Locate the cell with the specified text and output its [x, y] center coordinate. 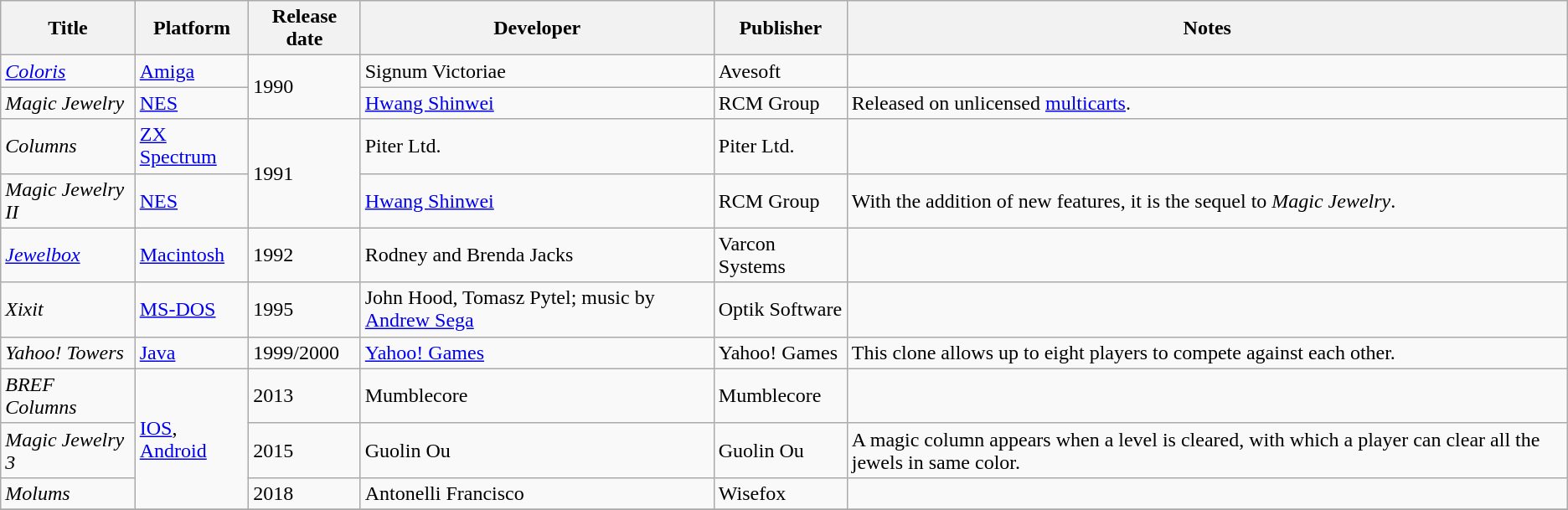
Macintosh [191, 255]
1995 [305, 310]
Release date [305, 28]
Yahoo! Towers [68, 353]
Wisefox [781, 493]
2013 [305, 395]
Magic Jewelry [68, 103]
Notes [1207, 28]
ZX Spectrum [191, 146]
2015 [305, 451]
Xixit [68, 310]
1991 [305, 173]
1999/2000 [305, 353]
John Hood, Tomasz Pytel; music by Andrew Sega [537, 310]
Coloris [68, 71]
1992 [305, 255]
BREF Columns [68, 395]
Rodney and Brenda Jacks [537, 255]
Jewelbox [68, 255]
Molums [68, 493]
Platform [191, 28]
2018 [305, 493]
MS-DOS [191, 310]
Developer [537, 28]
Amiga [191, 71]
Title [68, 28]
This clone allows up to eight players to compete against each other. [1207, 353]
1990 [305, 87]
Magic Jewelry II [68, 201]
With the addition of new features, it is the sequel to Magic Jewelry. [1207, 201]
Publisher [781, 28]
A magic column appears when a level is cleared, with which a player can clear all the jewels in same color. [1207, 451]
Optik Software [781, 310]
Varcon Systems [781, 255]
Java [191, 353]
Signum Victoriae [537, 71]
Released on unlicensed multicarts. [1207, 103]
IOS, Android [191, 439]
Antonelli Francisco [537, 493]
Avesoft [781, 71]
Magic Jewelry 3 [68, 451]
Columns [68, 146]
